Locate the cell with the specified text and output its (X, Y) center coordinate. 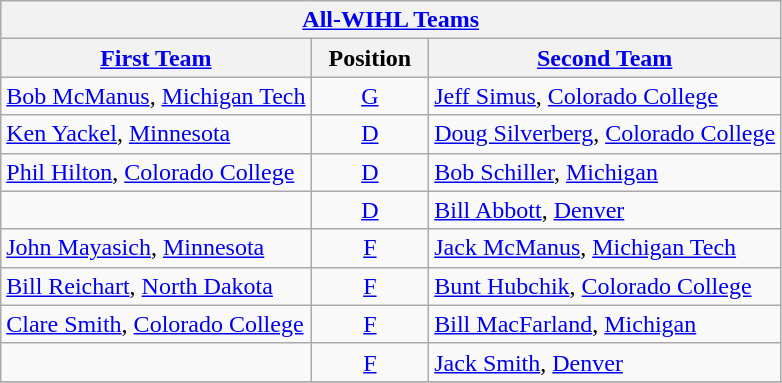
First Team (156, 58)
All-WIHL Teams (391, 20)
John Mayasich, Minnesota (156, 248)
G (370, 96)
Phil Hilton, Colorado College (156, 172)
Bob McManus, Michigan Tech (156, 96)
Ken Yackel, Minnesota (156, 134)
Bill MacFarland, Michigan (605, 324)
Jack McManus, Michigan Tech (605, 248)
Bunt Hubchik, Colorado College (605, 286)
Clare Smith, Colorado College (156, 324)
Jeff Simus, Colorado College (605, 96)
Bob Schiller, Michigan (605, 172)
Bill Reichart, North Dakota (156, 286)
Second Team (605, 58)
Position (370, 58)
Doug Silverberg, Colorado College (605, 134)
Bill Abbott, Denver (605, 210)
Jack Smith, Denver (605, 362)
